Determine the [x, y] coordinate at the center of the cell enclosing the given text.  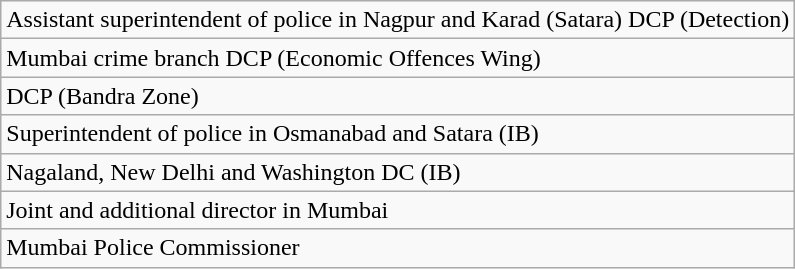
Mumbai Police Commissioner [398, 248]
Mumbai crime branch DCP (Economic Offences Wing) [398, 58]
DCP (Bandra Zone) [398, 96]
Nagaland, New Delhi and Washington DC (IB) [398, 172]
Joint and additional director in Mumbai [398, 210]
Superintendent of police in Osmanabad and Satara (IB) [398, 134]
Assistant superintendent of police in Nagpur and Karad (Satara) DCP (Detection) [398, 20]
